From the cell containing the given text, extract its center point as (X, Y) coordinate. 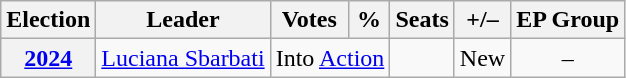
Luciana Sbarbati (183, 58)
EP Group (568, 20)
Election (48, 20)
Into Action (330, 58)
New (482, 58)
– (568, 58)
Votes (309, 20)
Leader (183, 20)
% (368, 20)
Seats (422, 20)
+/– (482, 20)
2024 (48, 58)
